Pinpoint the cell where the given text exists, returning its [x, y] midpoint coordinate. 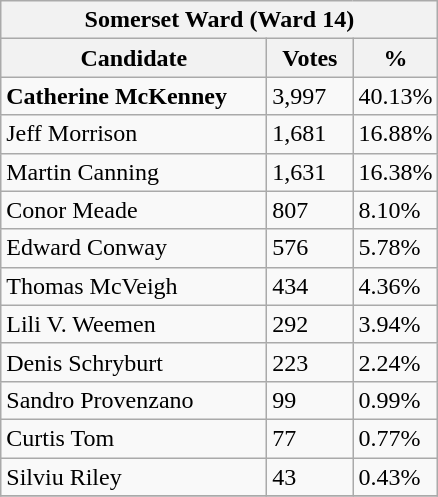
Catherine McKenney [134, 96]
0.77% [396, 438]
0.99% [396, 400]
4.36% [396, 286]
Lili V. Weemen [134, 324]
Candidate [134, 58]
Denis Schryburt [134, 362]
Curtis Tom [134, 438]
807 [310, 210]
% [396, 58]
16.88% [396, 134]
99 [310, 400]
Sandro Provenzano [134, 400]
Somerset Ward (Ward 14) [220, 20]
40.13% [396, 96]
2.24% [396, 362]
1,681 [310, 134]
Silviu Riley [134, 477]
Edward Conway [134, 248]
Thomas McVeigh [134, 286]
576 [310, 248]
1,631 [310, 172]
43 [310, 477]
5.78% [396, 248]
434 [310, 286]
16.38% [396, 172]
Jeff Morrison [134, 134]
292 [310, 324]
8.10% [396, 210]
Martin Canning [134, 172]
0.43% [396, 477]
Conor Meade [134, 210]
Votes [310, 58]
3,997 [310, 96]
77 [310, 438]
3.94% [396, 324]
223 [310, 362]
